Locate the cell with the specified text and output its (x, y) center coordinate. 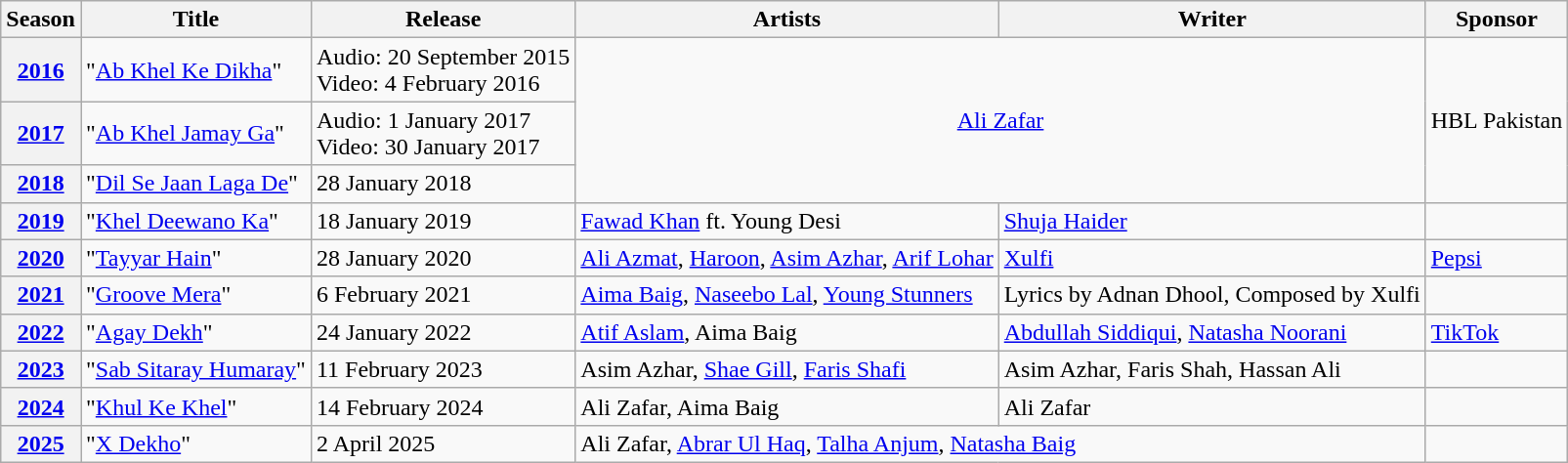
2016 (41, 70)
Sponsor (1497, 20)
Release (443, 20)
Asim Azhar, Shae Gill, Faris Shafi (787, 369)
Lyrics by Adnan Dhool, Composed by Xulfi (1211, 295)
2025 (41, 443)
24 January 2022 (443, 332)
Atif Aslam, Aima Baig (787, 332)
Shuja Haider (1211, 221)
Artists (787, 20)
Writer (1211, 20)
Ali Zafar, Aima Baig (787, 406)
"Khel Deewano Ka" (195, 221)
Ali Azmat, Haroon, Asim Azhar, Arif Lohar (787, 258)
6 February 2021 (443, 295)
2023 (41, 369)
2020 (41, 258)
"Dil Se Jaan Laga De" (195, 184)
"Khul Ke Khel" (195, 406)
TikTok (1497, 332)
2 April 2025 (443, 443)
2019 (41, 221)
"Groove Mera" (195, 295)
2017 (41, 133)
Season (41, 20)
14 February 2024 (443, 406)
HBL Pakistan (1497, 120)
Xulfi (1211, 258)
2021 (41, 295)
Ali Zafar, Abrar Ul Haq, Talha Anjum, Natasha Baig (1000, 443)
"Tayyar Hain" (195, 258)
"Agay Dekh" (195, 332)
11 February 2023 (443, 369)
Audio: 1 January 2017Video: 30 January 2017 (443, 133)
2018 (41, 184)
Title (195, 20)
Audio: 20 September 2015Video: 4 February 2016 (443, 70)
Abdullah Siddiqui, Natasha Noorani (1211, 332)
"Ab Khel Ke Dikha" (195, 70)
"Ab Khel Jamay Ga" (195, 133)
Fawad Khan ft. Young Desi (787, 221)
28 January 2020 (443, 258)
2024 (41, 406)
Asim Azhar, Faris Shah, Hassan Ali (1211, 369)
Aima Baig, Naseebo Lal, Young Stunners (787, 295)
Pepsi (1497, 258)
28 January 2018 (443, 184)
"X Dekho" (195, 443)
2022 (41, 332)
18 January 2019 (443, 221)
"Sab Sitaray Humaray" (195, 369)
